Return the [x, y] coordinate for the center point of the cell that contains the specified text.  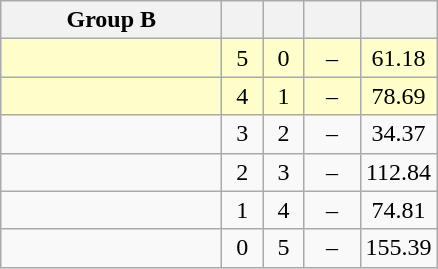
78.69 [398, 96]
112.84 [398, 172]
34.37 [398, 134]
155.39 [398, 248]
74.81 [398, 210]
61.18 [398, 58]
Group B [112, 20]
